Return [x, y] of the center of cell containing provided text 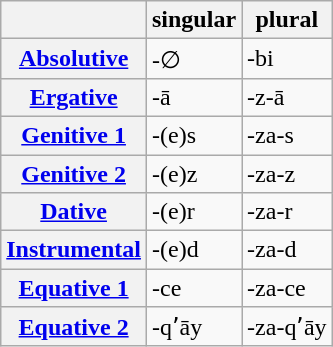
Equative 1 [74, 288]
-ce [194, 288]
-za-r [288, 212]
Ergative [74, 97]
Genitive 1 [74, 135]
-(e)s [194, 135]
Equative 2 [74, 327]
-(e)z [194, 173]
-za-s [288, 135]
-za-z [288, 173]
plural [288, 20]
-qʼāy [194, 327]
Genitive 2 [74, 173]
Absolutive [74, 59]
-(e)d [194, 250]
-ā [194, 97]
-za-qʼāy [288, 327]
-∅ [194, 59]
-bi [288, 59]
-z-ā [288, 97]
-(e)r [194, 212]
-za-ce [288, 288]
singular [194, 20]
Dative [74, 212]
-za-d [288, 250]
Instrumental [74, 250]
